Identify which cell holds the provided text, then report its (x, y) central coordinate. 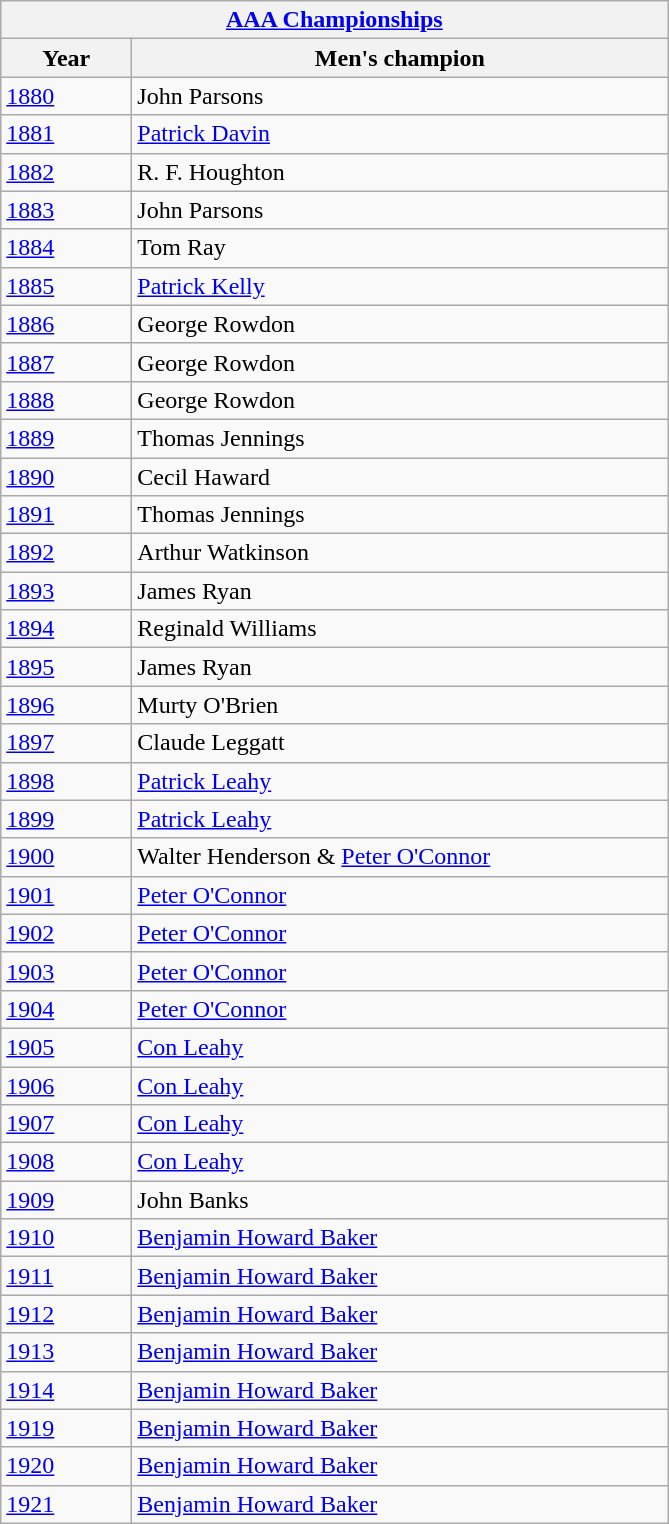
1892 (66, 553)
1905 (66, 1047)
R. F. Houghton (400, 172)
Patrick Davin (400, 134)
1885 (66, 286)
1881 (66, 134)
1902 (66, 933)
1908 (66, 1162)
1884 (66, 248)
1911 (66, 1276)
1889 (66, 438)
1894 (66, 629)
Murty O'Brien (400, 705)
1907 (66, 1124)
1895 (66, 667)
1896 (66, 705)
1921 (66, 1504)
Walter Henderson & Peter O'Connor (400, 857)
AAA Championships (334, 20)
1901 (66, 895)
1904 (66, 1009)
1880 (66, 96)
Patrick Kelly (400, 286)
Year (66, 58)
1919 (66, 1428)
Tom Ray (400, 248)
1891 (66, 515)
John Banks (400, 1200)
1897 (66, 743)
1914 (66, 1390)
1903 (66, 971)
Men's champion (400, 58)
1912 (66, 1314)
1898 (66, 781)
1906 (66, 1085)
1882 (66, 172)
1888 (66, 400)
Reginald Williams (400, 629)
1890 (66, 477)
1900 (66, 857)
1899 (66, 819)
Cecil Haward (400, 477)
1909 (66, 1200)
1913 (66, 1352)
1910 (66, 1238)
1886 (66, 324)
1893 (66, 591)
1883 (66, 210)
Claude Leggatt (400, 743)
Arthur Watkinson (400, 553)
1887 (66, 362)
1920 (66, 1466)
